Locate the cell with the specified text and output its [x, y] center coordinate. 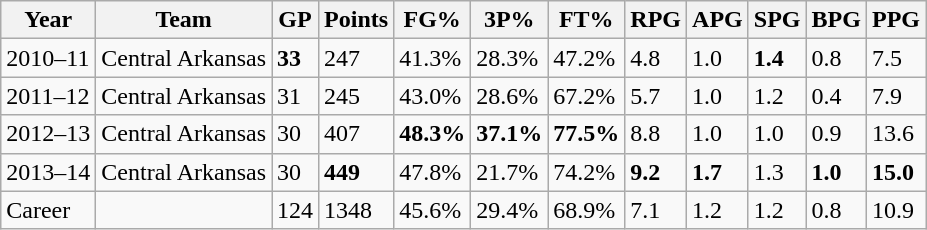
FT% [586, 20]
68.9% [586, 210]
33 [296, 58]
2013–14 [48, 172]
FG% [432, 20]
13.6 [896, 134]
1.3 [777, 172]
15.0 [896, 172]
1.7 [718, 172]
9.2 [656, 172]
Career [48, 210]
124 [296, 210]
0.4 [836, 96]
7.1 [656, 210]
APG [718, 20]
31 [296, 96]
247 [356, 58]
245 [356, 96]
407 [356, 134]
10.9 [896, 210]
0.9 [836, 134]
1.4 [777, 58]
29.4% [510, 210]
67.2% [586, 96]
28.6% [510, 96]
Year [48, 20]
21.7% [510, 172]
7.5 [896, 58]
77.5% [586, 134]
74.2% [586, 172]
47.2% [586, 58]
4.8 [656, 58]
28.3% [510, 58]
2010–11 [48, 58]
BPG [836, 20]
7.9 [896, 96]
PPG [896, 20]
RPG [656, 20]
3P% [510, 20]
2011–12 [48, 96]
41.3% [432, 58]
48.3% [432, 134]
1348 [356, 210]
37.1% [510, 134]
GP [296, 20]
8.8 [656, 134]
5.7 [656, 96]
47.8% [432, 172]
SPG [777, 20]
Team [184, 20]
43.0% [432, 96]
2012–13 [48, 134]
45.6% [432, 210]
449 [356, 172]
Points [356, 20]
